Locate the cell with the specified text and output its (x, y) center coordinate. 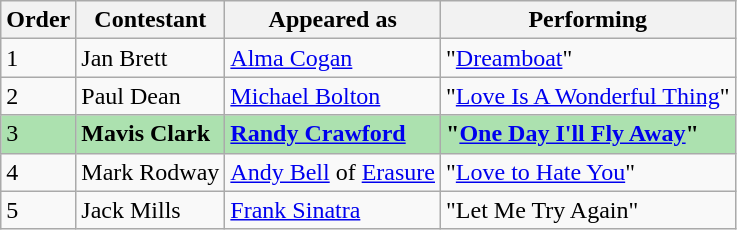
Randy Crawford (333, 134)
Jan Brett (150, 58)
"One Day I'll Fly Away" (588, 134)
Alma Cogan (333, 58)
3 (38, 134)
1 (38, 58)
Michael Bolton (333, 96)
Contestant (150, 20)
Paul Dean (150, 96)
Andy Bell of Erasure (333, 172)
4 (38, 172)
Mark Rodway (150, 172)
Frank Sinatra (333, 210)
Appeared as (333, 20)
"Love to Hate You" (588, 172)
Mavis Clark (150, 134)
2 (38, 96)
Performing (588, 20)
"Love Is A Wonderful Thing" (588, 96)
Jack Mills (150, 210)
"Dreamboat" (588, 58)
"Let Me Try Again" (588, 210)
Order (38, 20)
5 (38, 210)
